Return (x, y) of the center of cell containing provided text 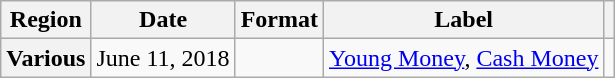
Date (163, 20)
Label (463, 20)
Format (279, 20)
Region (46, 20)
Various (46, 58)
June 11, 2018 (163, 58)
Young Money, Cash Money (463, 58)
